For the text-containing cell, return its midpoint in (X, Y) coordinate format. 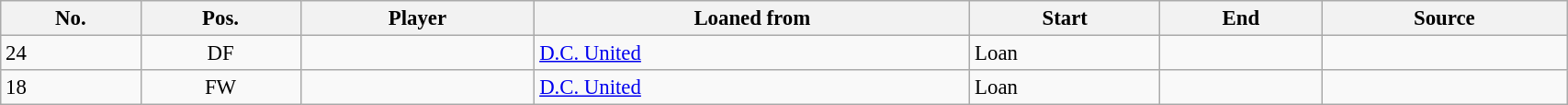
Loaned from (752, 18)
Player (417, 18)
24 (71, 53)
18 (71, 87)
Start (1066, 18)
No. (71, 18)
FW (220, 87)
DF (220, 53)
Pos. (220, 18)
Source (1444, 18)
End (1241, 18)
